Search for the cell housing the specified text and yield its (X, Y) center coordinate. 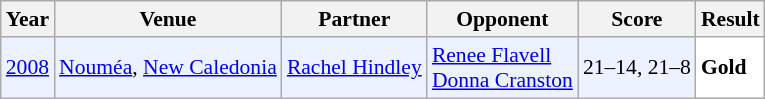
Opponent (502, 19)
2008 (28, 68)
Year (28, 19)
Result (730, 19)
Venue (168, 19)
Nouméa, New Caledonia (168, 68)
Partner (354, 19)
Renee Flavell Donna Cranston (502, 68)
Score (637, 19)
Rachel Hindley (354, 68)
21–14, 21–8 (637, 68)
Gold (730, 68)
